Provide the [x, y] coordinate of the cell's center where the given text is located.  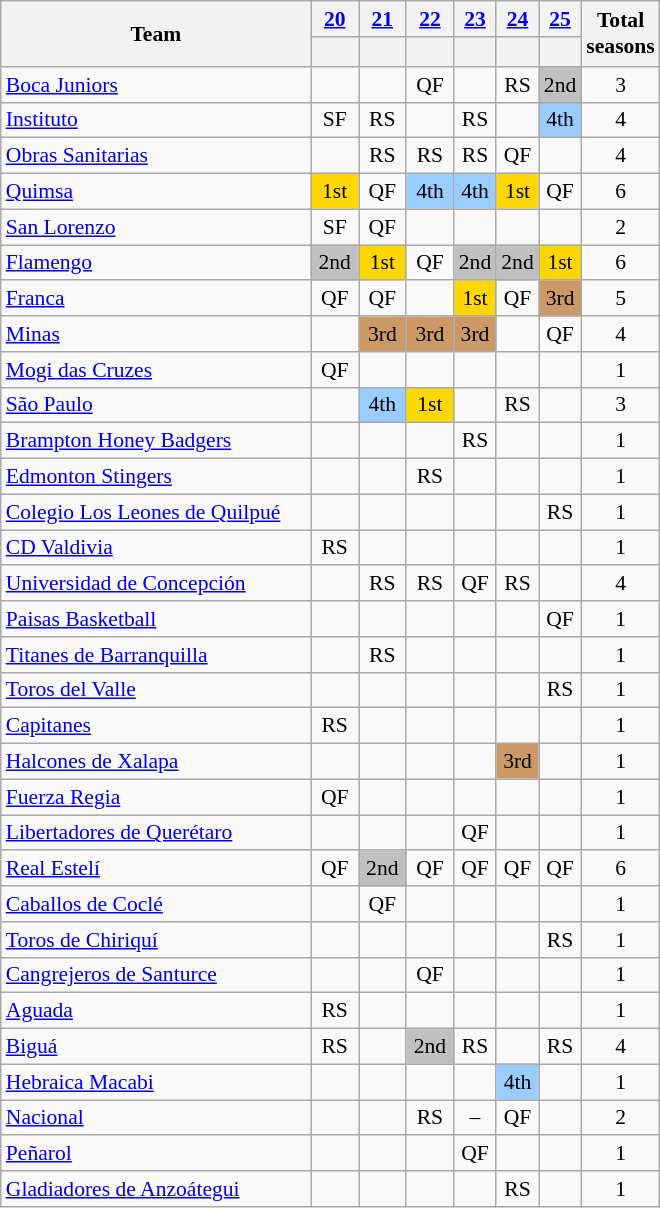
Instituto [156, 120]
Totalseasons [620, 34]
Colegio Los Leones de Quilpué [156, 512]
24 [518, 19]
Toros del Valle [156, 690]
Brampton Honey Badgers [156, 441]
São Paulo [156, 405]
22 [430, 19]
20 [335, 19]
Quimsa [156, 192]
Peñarol [156, 1154]
Paisas Basketball [156, 619]
Gladiadores de Anzoátegui [156, 1189]
Hebraica Macabi [156, 1082]
Fuerza Regia [156, 797]
San Lorenzo [156, 227]
Titanes de Barranquilla [156, 655]
Capitanes [156, 726]
Toros de Chiriquí [156, 940]
Franca [156, 299]
Aguada [156, 1011]
CD Valdivia [156, 548]
25 [560, 19]
Cangrejeros de Santurce [156, 975]
Boca Juniors [156, 85]
Halcones de Xalapa [156, 762]
Real Estelí [156, 869]
Obras Sanitarias [156, 156]
5 [620, 299]
21 [382, 19]
Mogi das Cruzes [156, 370]
Flamengo [156, 263]
Biguá [156, 1047]
Caballos de Coclé [156, 904]
23 [476, 19]
Universidad de Concepción [156, 584]
– [476, 1118]
Minas [156, 334]
Nacional [156, 1118]
Edmonton Stingers [156, 477]
Team [156, 34]
Libertadores de Querétaro [156, 833]
